Identify which cell holds the provided text, then report its (x, y) central coordinate. 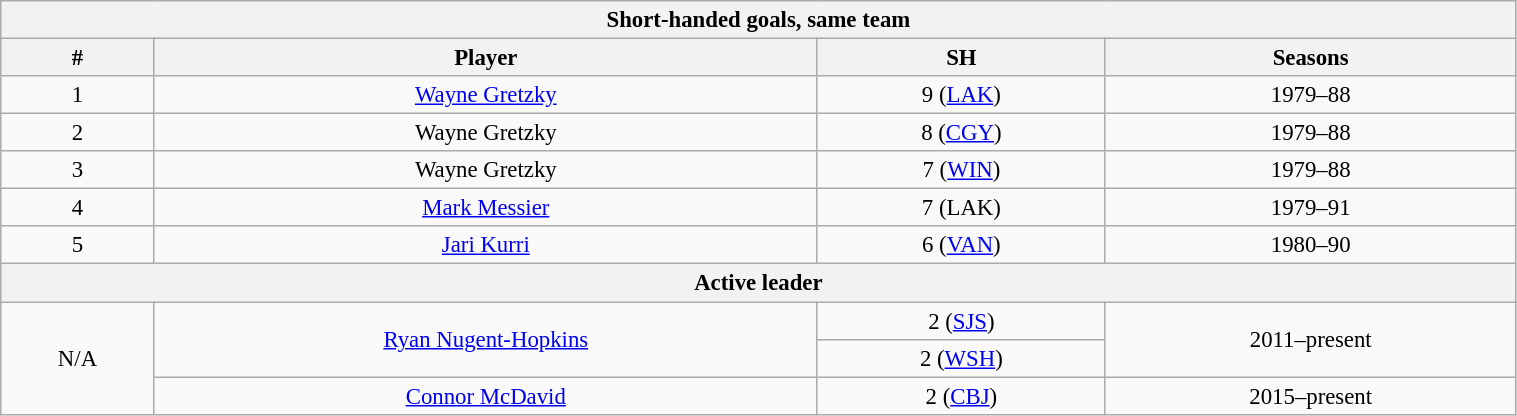
9 (LAK) (961, 95)
Connor McDavid (486, 396)
2 (CBJ) (961, 396)
N/A (78, 358)
2 (SJS) (961, 321)
2011–present (1310, 340)
Mark Messier (486, 208)
3 (78, 170)
Ryan Nugent-Hopkins (486, 340)
Seasons (1310, 58)
Active leader (758, 283)
2 (78, 133)
2 (WSH) (961, 358)
Jari Kurri (486, 245)
7 (WIN) (961, 170)
5 (78, 245)
1 (78, 95)
4 (78, 208)
1979–91 (1310, 208)
6 (VAN) (961, 245)
8 (CGY) (961, 133)
2015–present (1310, 396)
# (78, 58)
7 (LAK) (961, 208)
Short-handed goals, same team (758, 20)
1980–90 (1310, 245)
Player (486, 58)
SH (961, 58)
